Extract the (X, Y) coordinate from the center of the cell holding the provided text.  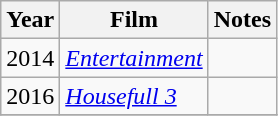
2016 (30, 96)
Entertainment (134, 58)
Film (134, 20)
Year (30, 20)
Housefull 3 (134, 96)
Notes (242, 20)
2014 (30, 58)
